Detect which cell encompasses the target text, then output its (x, y) center coordinate. 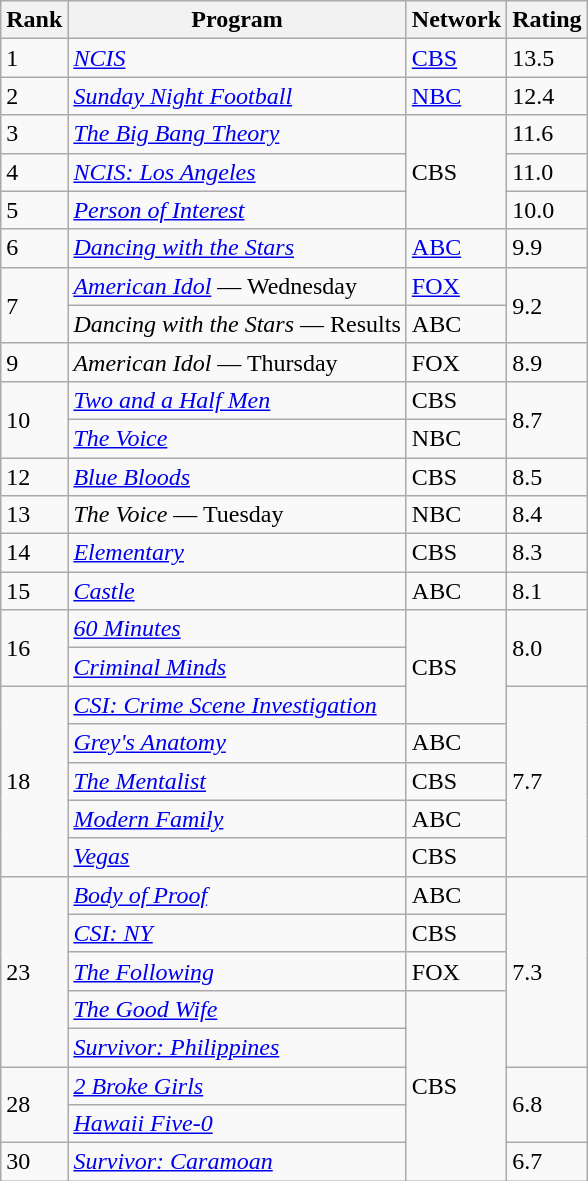
Body of Proof (237, 895)
16 (34, 648)
28 (34, 1104)
Elementary (237, 553)
NCIS (237, 58)
Grey's Anatomy (237, 743)
Network (456, 20)
American Idol — Wednesday (237, 286)
12 (34, 477)
5 (34, 210)
8.4 (547, 515)
Modern Family (237, 819)
Blue Bloods (237, 477)
3 (34, 134)
8.9 (547, 362)
The Voice — Tuesday (237, 515)
8.5 (547, 477)
9.2 (547, 305)
11.6 (547, 134)
8.0 (547, 648)
Dancing with the Stars (237, 248)
Survivor: Philippines (237, 1047)
Sunday Night Football (237, 96)
The Mentalist (237, 781)
NCIS: Los Angeles (237, 172)
Rating (547, 20)
The Following (237, 971)
2 Broke Girls (237, 1085)
13.5 (547, 58)
Dancing with the Stars — Results (237, 324)
CSI: Crime Scene Investigation (237, 705)
7.3 (547, 971)
Person of Interest (237, 210)
8.1 (547, 591)
Two and a Half Men (237, 400)
60 Minutes (237, 629)
30 (34, 1162)
7.7 (547, 781)
Castle (237, 591)
Program (237, 20)
8.7 (547, 419)
15 (34, 591)
The Big Bang Theory (237, 134)
6.8 (547, 1104)
18 (34, 781)
Criminal Minds (237, 667)
13 (34, 515)
4 (34, 172)
Survivor: Caramoan (237, 1162)
9.9 (547, 248)
The Voice (237, 438)
The Good Wife (237, 1009)
6.7 (547, 1162)
10 (34, 419)
2 (34, 96)
7 (34, 305)
14 (34, 553)
12.4 (547, 96)
CSI: NY (237, 933)
6 (34, 248)
11.0 (547, 172)
Rank (34, 20)
1 (34, 58)
10.0 (547, 210)
Hawaii Five-0 (237, 1124)
8.3 (547, 553)
9 (34, 362)
American Idol — Thursday (237, 362)
Vegas (237, 857)
23 (34, 971)
